Find where the given text appears and provide that cell's center as [X, Y] coordinate. 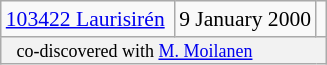
103422 Laurisirén [88, 19]
co-discovered with M. Moilanen [164, 50]
9 January 2000 [245, 19]
